For the text-containing cell, return its midpoint in [x, y] coordinate format. 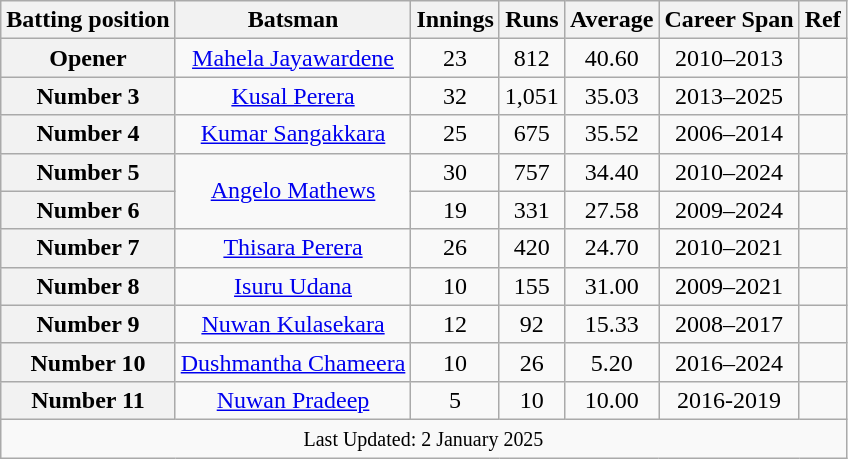
Number 8 [88, 286]
34.40 [612, 172]
2010–2021 [729, 248]
420 [532, 248]
Career Span [729, 20]
32 [455, 96]
Dushmantha Chameera [293, 362]
Number 3 [88, 96]
35.03 [612, 96]
5.20 [612, 362]
Ref [822, 20]
812 [532, 58]
Last Updated: 2 January 2025 [424, 438]
Kusal Perera [293, 96]
Number 7 [88, 248]
1,051 [532, 96]
Batting position [88, 20]
2006–2014 [729, 134]
24.70 [612, 248]
35.52 [612, 134]
2010–2024 [729, 172]
Average [612, 20]
2016–2024 [729, 362]
Number 9 [88, 324]
Angelo Mathews [293, 191]
27.58 [612, 210]
Runs [532, 20]
155 [532, 286]
31.00 [612, 286]
12 [455, 324]
10.00 [612, 400]
2010–2013 [729, 58]
Batsman [293, 20]
Innings [455, 20]
25 [455, 134]
Number 6 [88, 210]
Number 4 [88, 134]
2009–2024 [729, 210]
2008–2017 [729, 324]
Mahela Jayawardene [293, 58]
Nuwan Pradeep [293, 400]
Number 5 [88, 172]
30 [455, 172]
Isuru Udana [293, 286]
Thisara Perera [293, 248]
Nuwan Kulasekara [293, 324]
92 [532, 324]
2013–2025 [729, 96]
675 [532, 134]
5 [455, 400]
2009–2021 [729, 286]
23 [455, 58]
331 [532, 210]
Kumar Sangakkara [293, 134]
Opener [88, 58]
19 [455, 210]
757 [532, 172]
40.60 [612, 58]
Number 10 [88, 362]
Number 11 [88, 400]
15.33 [612, 324]
2016-2019 [729, 400]
